Search for the cell housing the specified text and yield its [x, y] center coordinate. 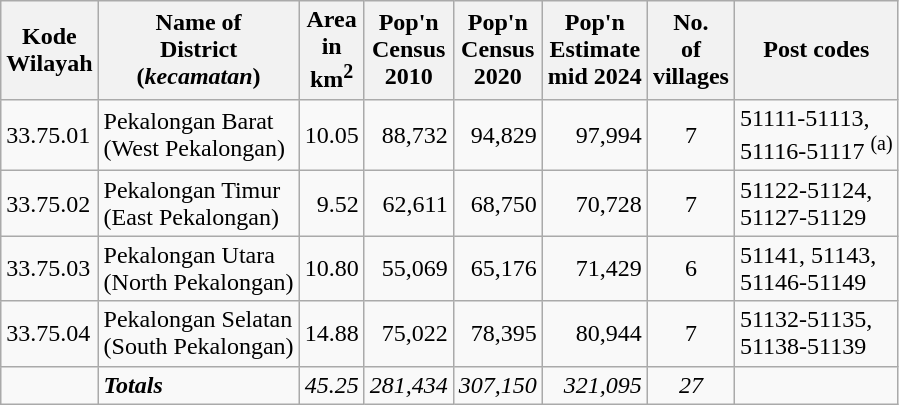
45.25 [332, 385]
75,022 [408, 334]
Pekalongan Timur(East Pekalongan) [198, 204]
68,750 [498, 204]
62,611 [408, 204]
51132-51135,51138-51139 [816, 334]
9.52 [332, 204]
33.75.01 [50, 135]
Pop'nCensus2020 [498, 50]
Pekalongan Barat(West Pekalongan) [198, 135]
Pop'nEstimate mid 2024 [594, 50]
33.75.03 [50, 268]
Name ofDistrict(kecamatan) [198, 50]
14.88 [332, 334]
94,829 [498, 135]
321,095 [594, 385]
55,069 [408, 268]
Pekalongan Selatan(South Pekalongan) [198, 334]
Totals [198, 385]
33.75.02 [50, 204]
10.80 [332, 268]
Kode Wilayah [50, 50]
80,944 [594, 334]
281,434 [408, 385]
71,429 [594, 268]
307,150 [498, 385]
70,728 [594, 204]
Pop'nCensus2010 [408, 50]
65,176 [498, 268]
6 [690, 268]
Pekalongan Utara(North Pekalongan) [198, 268]
51122-51124,51127-51129 [816, 204]
51111-51113,51116-51117 (a) [816, 135]
97,994 [594, 135]
33.75.04 [50, 334]
10.05 [332, 135]
No.ofvillages [690, 50]
51141, 51143,51146-51149 [816, 268]
88,732 [408, 135]
Areainkm2 [332, 50]
Post codes [816, 50]
27 [690, 385]
78,395 [498, 334]
